Provide the (x, y) coordinate of the cell's center where the given text is located.  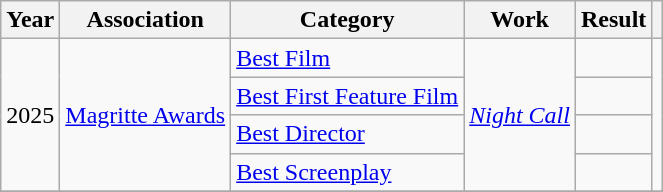
Best Screenplay (348, 172)
Category (348, 20)
Night Call (520, 115)
Best Director (348, 134)
Association (146, 20)
Work (520, 20)
Best First Feature Film (348, 96)
2025 (30, 115)
Result (613, 20)
Magritte Awards (146, 115)
Best Film (348, 58)
Year (30, 20)
